Output the (x, y) coordinate of the center of the cell containing the given text.  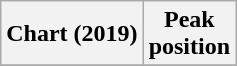
Chart (2019) (72, 34)
Peak position (189, 34)
